Identify which cell holds the provided text, then report its (X, Y) central coordinate. 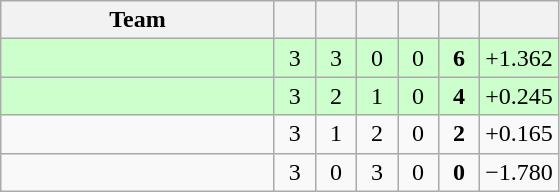
+0.245 (520, 96)
Team (138, 20)
4 (460, 96)
−1.780 (520, 172)
6 (460, 58)
+0.165 (520, 134)
+1.362 (520, 58)
